Determine the (X, Y) coordinate at the center of the cell enclosing the given text.  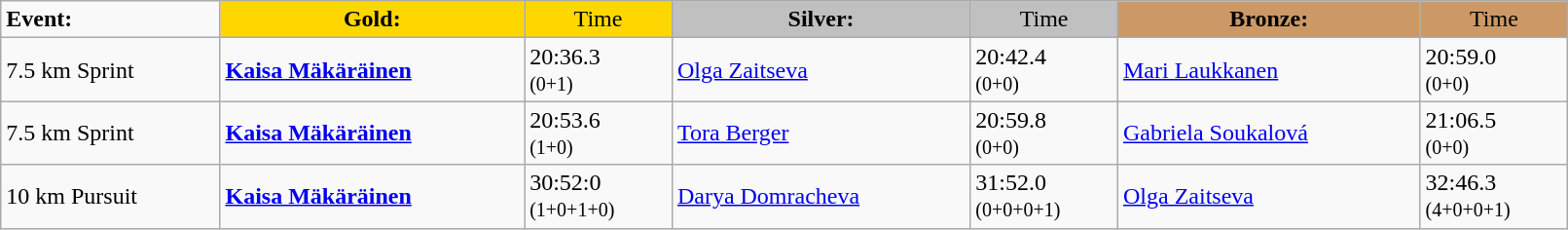
Silver: (820, 19)
Tora Berger (820, 133)
10 km Pursuit (111, 197)
31:52.0(0+0+0+1) (1044, 197)
Bronze: (1269, 19)
20:59.8(0+0) (1044, 133)
30:52:0(1+0+1+0) (599, 197)
20:42.4(0+0) (1044, 70)
20:59.0(0+0) (1494, 70)
Darya Domracheva (820, 197)
Gold: (372, 19)
32:46.3(4+0+0+1) (1494, 197)
Gabriela Soukalová (1269, 133)
21:06.5(0+0) (1494, 133)
Event: (111, 19)
20:53.6(1+0) (599, 133)
20:36.3(0+1) (599, 70)
Mari Laukkanen (1269, 70)
